Find where the given text appears and provide that cell's center as (X, Y) coordinate. 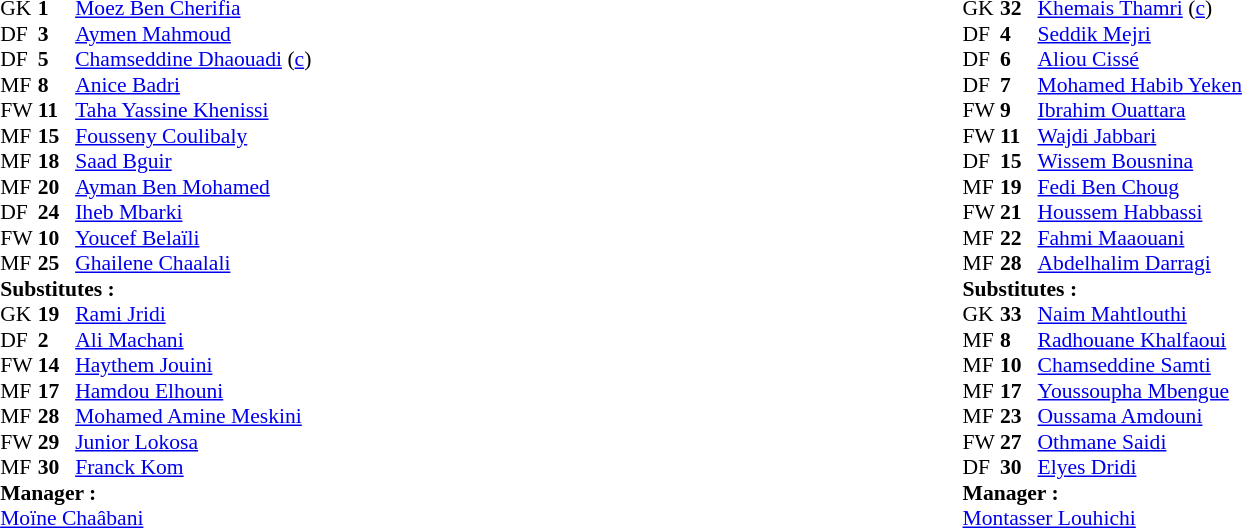
2 (57, 340)
Ali Machani (193, 340)
23 (1019, 417)
Radhouane Khalfaoui (1140, 340)
Chamseddine Samti (1140, 365)
24 (57, 213)
Wajdi Jabbari (1140, 136)
20 (57, 187)
Hamdou Elhouni (193, 391)
29 (57, 442)
Wissem Bousnina (1140, 161)
Elyes Dridi (1140, 467)
Haythem Jouini (193, 365)
Youssoupha Mbengue (1140, 391)
4 (1019, 34)
33 (1019, 315)
Saad Bguir (193, 161)
Youcef Belaïli (193, 238)
Oussama Amdouni (1140, 417)
Ghailene Chaalali (193, 263)
Naim Mahtlouthi (1140, 315)
Aliou Cissé (1140, 59)
Fousseny Coulibaly (193, 136)
6 (1019, 59)
Houssem Habbassi (1140, 213)
14 (57, 365)
7 (1019, 85)
Othmane Saidi (1140, 442)
9 (1019, 111)
Fedi Ben Choug (1140, 187)
Ibrahim Ouattara (1140, 111)
Abdelhalim Darragi (1140, 263)
Mohamed Amine Meskini (193, 417)
5 (57, 59)
Junior Lokosa (193, 442)
Rami Jridi (193, 315)
21 (1019, 213)
18 (57, 161)
Aymen Mahmoud (193, 34)
Franck Kom (193, 467)
Chamseddine Dhaouadi (c) (193, 59)
27 (1019, 442)
Mohamed Habib Yeken (1140, 85)
Anice Badri (193, 85)
Fahmi Maaouani (1140, 238)
Iheb Mbarki (193, 213)
22 (1019, 238)
3 (57, 34)
Seddik Mejri (1140, 34)
Taha Yassine Khenissi (193, 111)
25 (57, 263)
Ayman Ben Mohamed (193, 187)
